Determine the [x, y] coordinate at the center of the cell enclosing the given text.  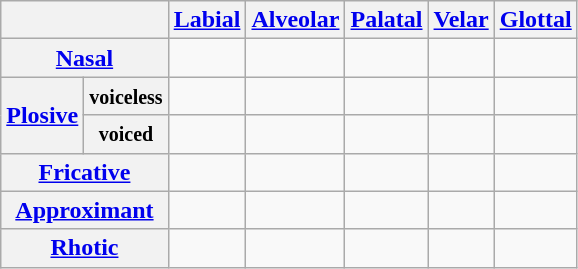
Labial [207, 20]
Rhotic [84, 248]
Plosive [42, 115]
Velar [461, 20]
Alveolar [296, 20]
Nasal [84, 58]
Palatal [386, 20]
Glottal [536, 20]
voiceless [126, 96]
Fricative [84, 172]
voiced [126, 134]
Approximant [84, 210]
